Scan for the cell matching the given text and deliver its (x, y) coordinate at center. 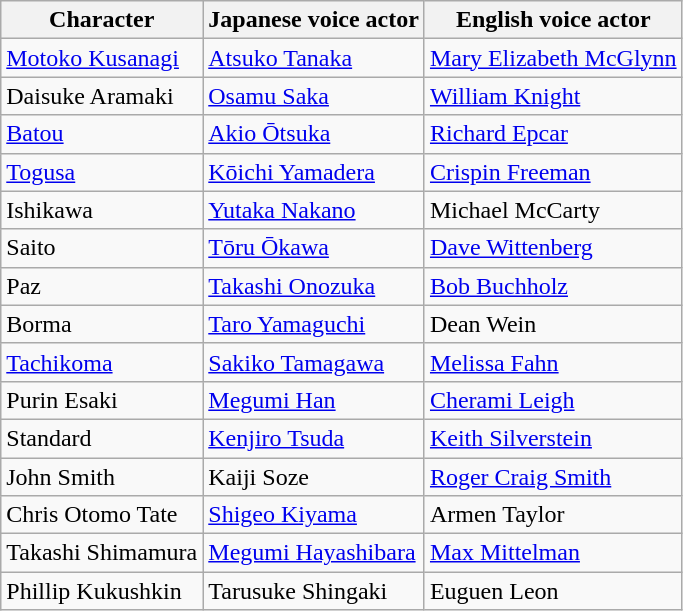
Tarusuke Shingaki (314, 591)
Mary Elizabeth McGlynn (553, 58)
Melissa Fahn (553, 362)
Takashi Shimamura (102, 553)
Armen Taylor (553, 515)
Kaiji Soze (314, 477)
Phillip Kukushkin (102, 591)
Kenjiro Tsuda (314, 438)
Bob Buchholz (553, 286)
Purin Esaki (102, 400)
Tōru Ōkawa (314, 248)
Daisuke Aramaki (102, 96)
Character (102, 20)
Keith Silverstein (553, 438)
Ishikawa (102, 210)
Takashi Onozuka (314, 286)
Akio Ōtsuka (314, 134)
Saito (102, 248)
Togusa (102, 172)
Cherami Leigh (553, 400)
John Smith (102, 477)
Taro Yamaguchi (314, 324)
Michael McCarty (553, 210)
Dave Wittenberg (553, 248)
Atsuko Tanaka (314, 58)
Japanese voice actor (314, 20)
Roger Craig Smith (553, 477)
Standard (102, 438)
William Knight (553, 96)
Borma (102, 324)
Paz (102, 286)
Chris Otomo Tate (102, 515)
Megumi Han (314, 400)
Crispin Freeman (553, 172)
Motoko Kusanagi (102, 58)
Sakiko Tamagawa (314, 362)
Megumi Hayashibara (314, 553)
Osamu Saka (314, 96)
Shigeo Kiyama (314, 515)
Euguen Leon (553, 591)
English voice actor (553, 20)
Richard Epcar (553, 134)
Kōichi Yamadera (314, 172)
Dean Wein (553, 324)
Yutaka Nakano (314, 210)
Tachikoma (102, 362)
Batou (102, 134)
Max Mittelman (553, 553)
